Detect which cell encompasses the target text, then output its [X, Y] center coordinate. 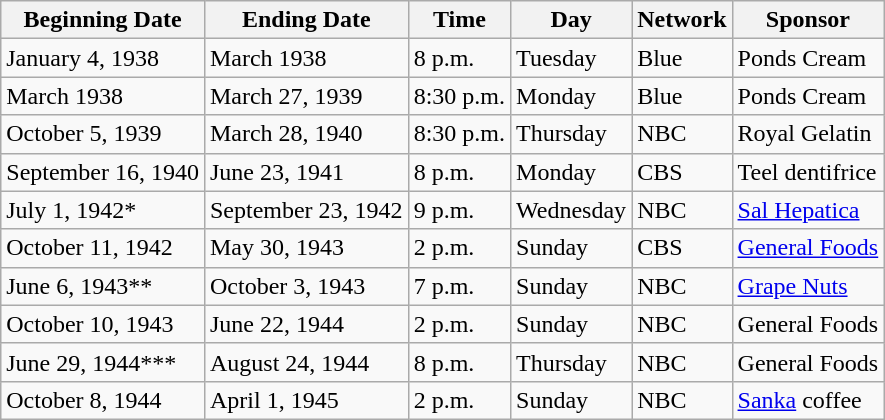
October 10, 1943 [103, 324]
Royal Gelatin [808, 134]
Tuesday [572, 58]
Time [459, 20]
Grape Nuts [808, 286]
October 8, 1944 [103, 400]
October 5, 1939 [103, 134]
January 4, 1938 [103, 58]
June 29, 1944*** [103, 362]
Wednesday [572, 210]
June 6, 1943** [103, 286]
April 1, 1945 [306, 400]
March 28, 1940 [306, 134]
August 24, 1944 [306, 362]
Ending Date [306, 20]
Sanka coffee [808, 400]
Sal Hepatica [808, 210]
Sponsor [808, 20]
September 16, 1940 [103, 172]
7 p.m. [459, 286]
May 30, 1943 [306, 248]
July 1, 1942* [103, 210]
June 23, 1941 [306, 172]
Beginning Date [103, 20]
March 27, 1939 [306, 96]
Day [572, 20]
October 11, 1942 [103, 248]
September 23, 1942 [306, 210]
Network [682, 20]
October 3, 1943 [306, 286]
June 22, 1944 [306, 324]
9 p.m. [459, 210]
Teel dentifrice [808, 172]
